Output the [x, y] coordinate of the center of the cell containing the given text.  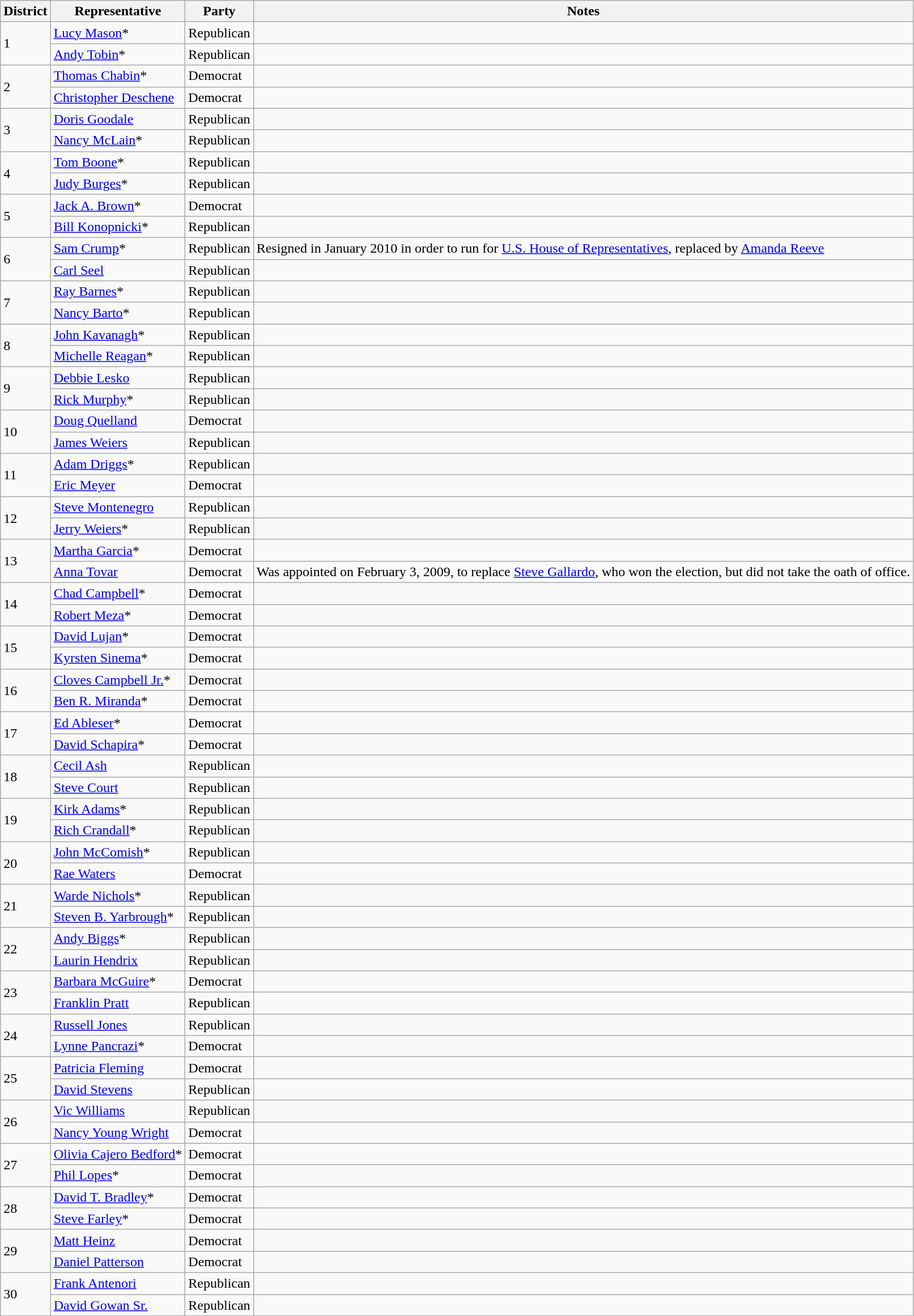
Eric Meyer [118, 485]
Resigned in January 2010 in order to run for U.S. House of Representatives, replaced by Amanda Reeve [583, 248]
Nancy McLain* [118, 140]
John Kavanagh* [118, 335]
David Gowan Sr. [118, 1305]
Laurin Hendrix [118, 960]
John McComish* [118, 852]
10 [25, 432]
5 [25, 216]
Doris Goodale [118, 119]
Notes [583, 11]
1 [25, 44]
17 [25, 734]
Andy Tobin* [118, 54]
24 [25, 1036]
Frank Antenori [118, 1283]
15 [25, 648]
District [25, 11]
Robert Meza* [118, 615]
David T. Bradley* [118, 1197]
Kirk Adams* [118, 809]
James Weiers [118, 442]
30 [25, 1294]
Party [219, 11]
Judy Burges* [118, 184]
Patricia Fleming [118, 1068]
Olivia Cajero Bedford* [118, 1154]
Steve Court [118, 787]
3 [25, 130]
Jack A. Brown* [118, 205]
12 [25, 518]
Thomas Chabin* [118, 76]
Warde Nichols* [118, 895]
Russell Jones [118, 1025]
Barbara McGuire* [118, 982]
27 [25, 1165]
Anna Tovar [118, 572]
21 [25, 906]
Chad Campbell* [118, 593]
14 [25, 604]
Rae Waters [118, 874]
Rick Murphy* [118, 399]
Vic Williams [118, 1111]
Kyrsten Sinema* [118, 658]
Steven B. Yarbrough* [118, 917]
David Lujan* [118, 637]
Cloves Campbell Jr.* [118, 680]
7 [25, 303]
Steve Farley* [118, 1219]
Nancy Barto* [118, 313]
Representative [118, 11]
28 [25, 1208]
Martha Garcia* [118, 550]
Doug Quelland [118, 421]
29 [25, 1251]
Michelle Reagan* [118, 356]
Matt Heinz [118, 1240]
Ben R. Miranda* [118, 701]
Christopher Deschene [118, 97]
Adam Driggs* [118, 464]
Steve Montenegro [118, 507]
Ray Barnes* [118, 292]
Daniel Patterson [118, 1262]
23 [25, 993]
13 [25, 561]
Jerry Weiers* [118, 529]
22 [25, 949]
11 [25, 475]
Was appointed on February 3, 2009, to replace Steve Gallardo, who won the election, but did not take the oath of office. [583, 572]
25 [25, 1079]
Tom Boone* [118, 162]
Franklin Pratt [118, 1003]
4 [25, 173]
Bill Konopnicki* [118, 227]
16 [25, 691]
6 [25, 259]
Carl Seel [118, 270]
19 [25, 820]
Cecil Ash [118, 766]
Debbie Lesko [118, 378]
26 [25, 1122]
Phil Lopes* [118, 1176]
Sam Crump* [118, 248]
David Schapira* [118, 744]
Lynne Pancrazi* [118, 1046]
Rich Crandall* [118, 831]
David Stevens [118, 1089]
8 [25, 346]
2 [25, 87]
Andy Biggs* [118, 938]
9 [25, 389]
18 [25, 777]
Nancy Young Wright [118, 1132]
Lucy Mason* [118, 33]
20 [25, 863]
Ed Ableser* [118, 723]
